Extract the [X, Y] coordinate from the center of the cell holding the provided text.  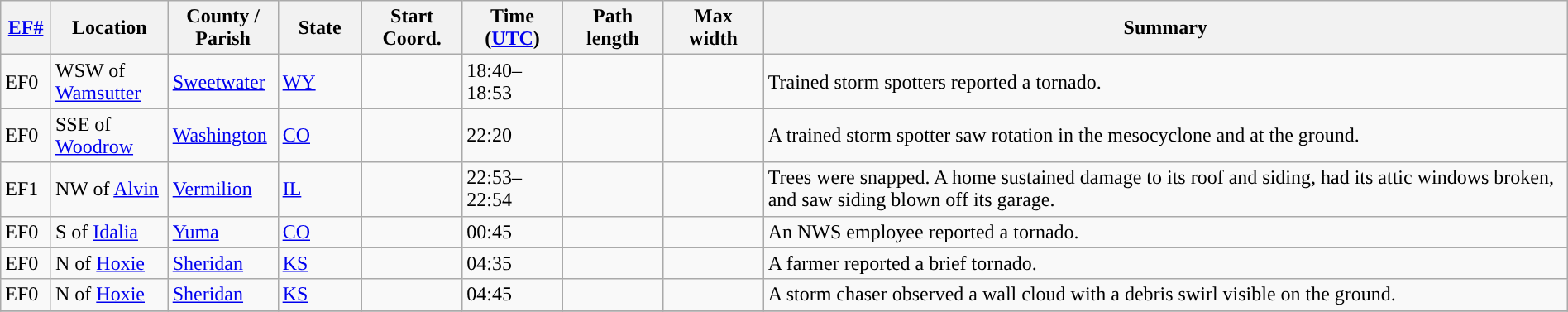
22:53–22:54 [513, 189]
State [319, 28]
Vermilion [223, 189]
Summary [1165, 28]
S of Idalia [109, 232]
Path length [612, 28]
WSW of Wamsutter [109, 81]
NW of Alvin [109, 189]
A farmer reported a brief tornado. [1165, 263]
Max width [713, 28]
Time (UTC) [513, 28]
County / Parish [223, 28]
SSE of Woodrow [109, 136]
EF1 [26, 189]
04:35 [513, 263]
Location [109, 28]
Start Coord. [412, 28]
Trained storm spotters reported a tornado. [1165, 81]
WY [319, 81]
IL [319, 189]
18:40–18:53 [513, 81]
Trees were snapped. A home sustained damage to its roof and siding, had its attic windows broken, and saw siding blown off its garage. [1165, 189]
Washington [223, 136]
Yuma [223, 232]
A trained storm spotter saw rotation in the mesocyclone and at the ground. [1165, 136]
00:45 [513, 232]
A storm chaser observed a wall cloud with a debris swirl visible on the ground. [1165, 295]
22:20 [513, 136]
Sweetwater [223, 81]
04:45 [513, 295]
An NWS employee reported a tornado. [1165, 232]
EF# [26, 28]
